Return [X, Y] of the center of cell containing provided text 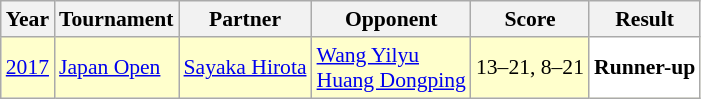
13–21, 8–21 [530, 68]
Result [644, 19]
Partner [246, 19]
Japan Open [116, 68]
Runner-up [644, 68]
Sayaka Hirota [246, 68]
2017 [28, 68]
Opponent [392, 19]
Tournament [116, 19]
Year [28, 19]
Wang Yilyu Huang Dongping [392, 68]
Score [530, 19]
